Extract the (X, Y) coordinate from the center of the cell holding the provided text.  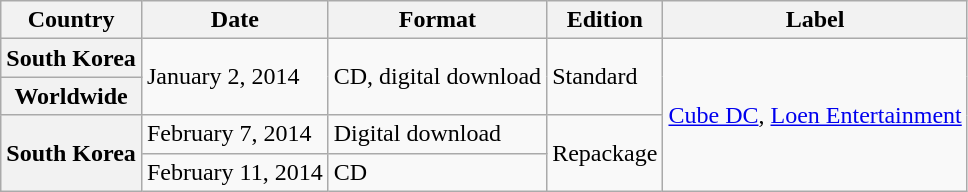
Standard (605, 77)
Label (815, 20)
CD (437, 172)
January 2, 2014 (234, 77)
Date (234, 20)
Format (437, 20)
February 7, 2014 (234, 134)
Cube DC, Loen Entertainment (815, 115)
Repackage (605, 153)
February 11, 2014 (234, 172)
CD, digital download (437, 77)
Country (72, 20)
Digital download (437, 134)
Edition (605, 20)
Worldwide (72, 96)
